Detect which cell encompasses the target text, then output its (X, Y) center coordinate. 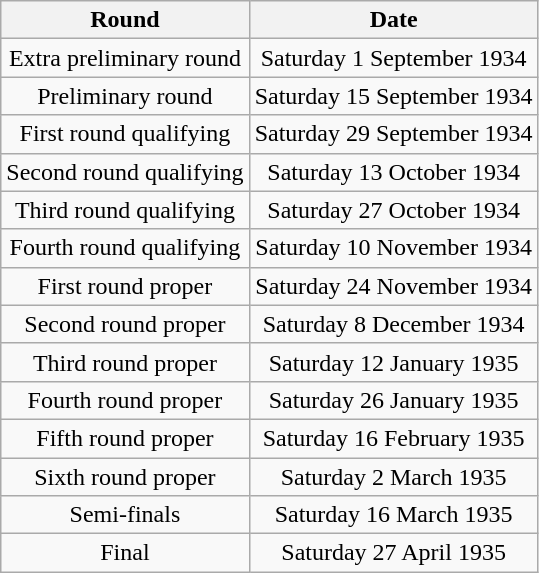
Final (125, 553)
Saturday 2 March 1935 (394, 477)
Third round proper (125, 362)
Saturday 27 October 1934 (394, 210)
Saturday 12 January 1935 (394, 362)
Saturday 29 September 1934 (394, 134)
Fourth round proper (125, 400)
Saturday 13 October 1934 (394, 172)
First round qualifying (125, 134)
Second round qualifying (125, 172)
Saturday 10 November 1934 (394, 248)
Second round proper (125, 324)
Saturday 24 November 1934 (394, 286)
Preliminary round (125, 96)
Fifth round proper (125, 438)
Date (394, 20)
Third round qualifying (125, 210)
Extra preliminary round (125, 58)
Semi-finals (125, 515)
First round proper (125, 286)
Fourth round qualifying (125, 248)
Saturday 16 February 1935 (394, 438)
Saturday 1 September 1934 (394, 58)
Saturday 27 April 1935 (394, 553)
Sixth round proper (125, 477)
Saturday 26 January 1935 (394, 400)
Saturday 15 September 1934 (394, 96)
Round (125, 20)
Saturday 8 December 1934 (394, 324)
Saturday 16 March 1935 (394, 515)
